Output the (x, y) coordinate of the center of the cell containing the given text.  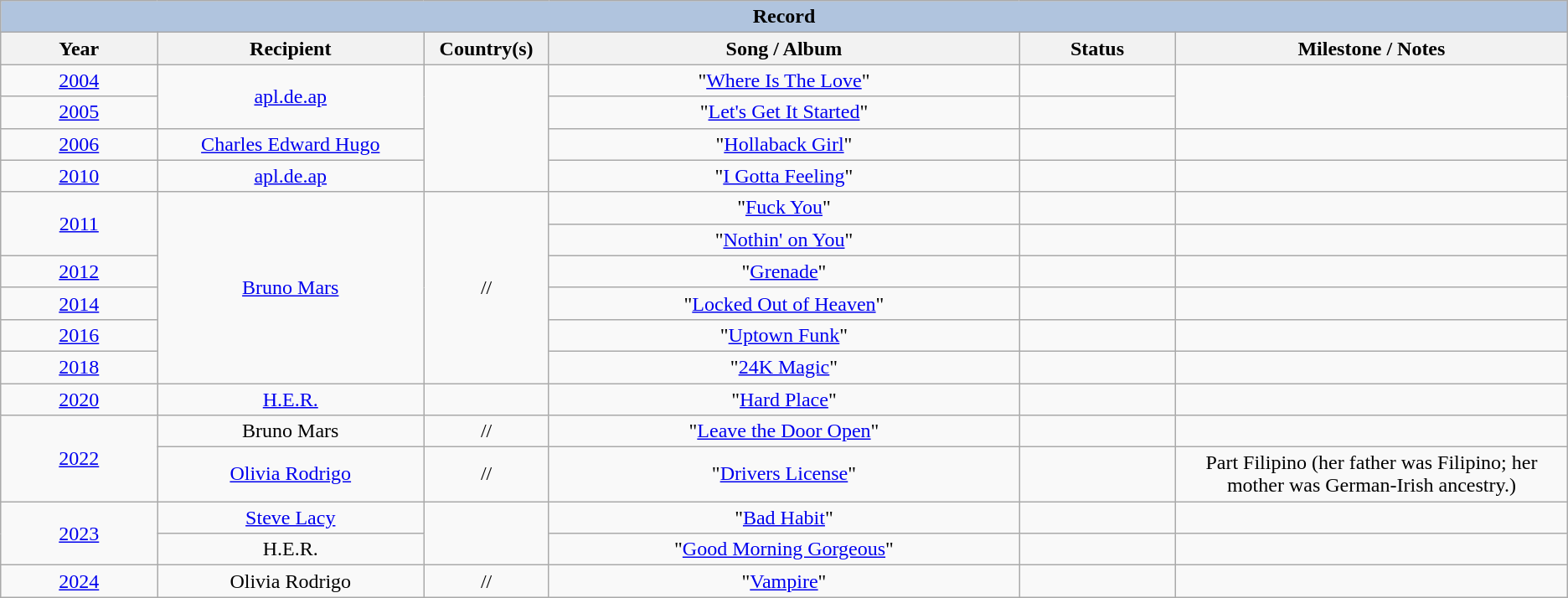
Song / Album (784, 49)
2006 (79, 144)
Part Filipino (her father was Filipino; her mother was German-Irish ancestry.) (1372, 474)
"Good Morning Gorgeous" (784, 549)
"Where Is The Love" (784, 80)
"Bad Habit" (784, 518)
"Fuck You" (784, 208)
"Hard Place" (784, 400)
Recipient (291, 49)
"Let's Get It Started" (784, 112)
"Uptown Funk" (784, 335)
Status (1097, 49)
2004 (79, 80)
Country(s) (487, 49)
"Vampire" (784, 581)
2005 (79, 112)
2023 (79, 534)
"Hollaback Girl" (784, 144)
"Nothin' on You" (784, 240)
Milestone / Notes (1372, 49)
"Drivers License" (784, 474)
Year (79, 49)
2024 (79, 581)
"Leave the Door Open" (784, 431)
"24K Magic" (784, 367)
2016 (79, 335)
2011 (79, 224)
"Grenade" (784, 271)
2018 (79, 367)
2022 (79, 459)
2010 (79, 176)
Steve Lacy (291, 518)
2012 (79, 271)
"I Gotta Feeling" (784, 176)
Charles Edward Hugo (291, 144)
2014 (79, 303)
"Locked Out of Heaven" (784, 303)
2020 (79, 400)
Record (784, 17)
